Return [X, Y] of the center of cell containing provided text 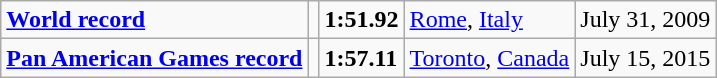
July 15, 2015 [646, 58]
1:57.11 [362, 58]
1:51.92 [362, 20]
July 31, 2009 [646, 20]
World record [154, 20]
Rome, Italy [490, 20]
Pan American Games record [154, 58]
Toronto, Canada [490, 58]
